Capture the cell that displays the provided text and extract its [X, Y] central coordinate. 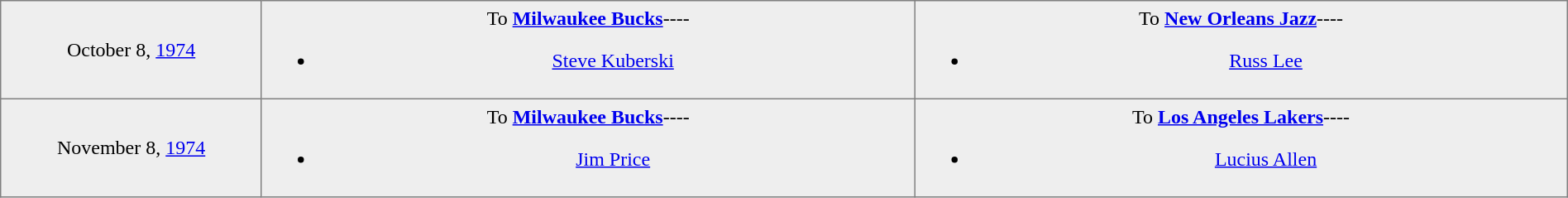
To New Orleans Jazz----Russ Lee [1241, 50]
To Milwaukee Bucks----Steve Kuberski [587, 50]
To Los Angeles Lakers----Lucius Allen [1241, 147]
November 8, 1974 [131, 147]
To Milwaukee Bucks----Jim Price [587, 147]
October 8, 1974 [131, 50]
